Search for the cell housing the specified text and yield its [x, y] center coordinate. 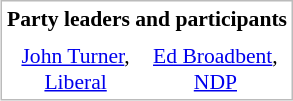
Party leaders and participants [146, 18]
Ed Broadbent, NDP [215, 69]
John Turner, Liberal [76, 69]
